Provide the [x, y] coordinate of the cell's center where the given text is located.  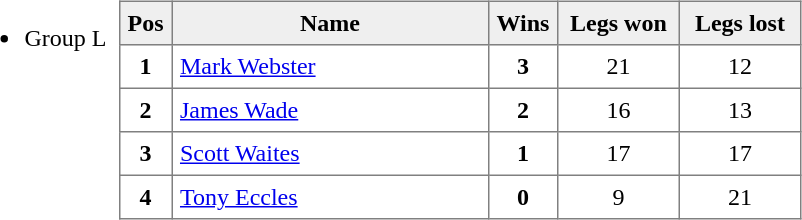
9 [619, 197]
Legs lost [740, 23]
Wins [522, 23]
13 [740, 110]
4 [145, 197]
James Wade [330, 110]
Name [330, 23]
Mark Webster [330, 67]
Legs won [619, 23]
Tony Eccles [330, 197]
0 [522, 197]
Pos [145, 23]
12 [740, 67]
Scott Waites [330, 154]
16 [619, 110]
